Scan for the cell matching the given text and deliver its (X, Y) coordinate at center. 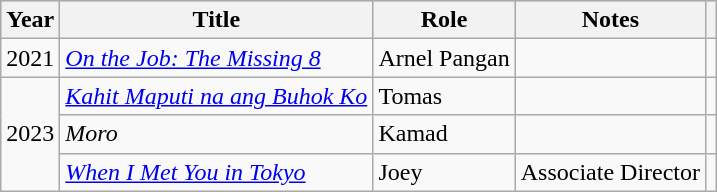
Year (30, 20)
Kahit Maputi na ang Buhok Ko (216, 96)
2023 (30, 134)
When I Met You in Tokyo (216, 172)
Notes (610, 20)
Arnel Pangan (444, 58)
On the Job: The Missing 8 (216, 58)
Associate Director (610, 172)
Role (444, 20)
Moro (216, 134)
2021 (30, 58)
Title (216, 20)
Kamad (444, 134)
Tomas (444, 96)
Joey (444, 172)
